Output the [X, Y] coordinate of the center of the cell containing the given text.  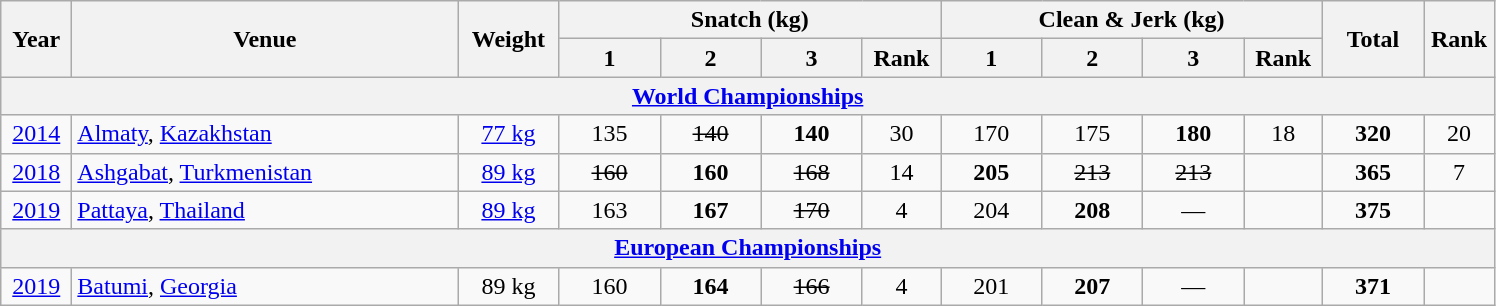
14 [902, 172]
167 [710, 210]
Batumi, Georgia [265, 286]
Almaty, Kazakhstan [265, 134]
375 [1372, 210]
371 [1372, 286]
Pattaya, Thailand [265, 210]
European Championships [748, 248]
7 [1460, 172]
208 [1092, 210]
Venue [265, 39]
Clean & Jerk (kg) [1132, 20]
Total [1372, 39]
164 [710, 286]
201 [992, 286]
204 [992, 210]
135 [610, 134]
Year [36, 39]
18 [1284, 134]
30 [902, 134]
Snatch (kg) [750, 20]
77 kg [508, 134]
World Championships [748, 96]
205 [992, 172]
20 [1460, 134]
168 [812, 172]
2014 [36, 134]
Weight [508, 39]
2018 [36, 172]
207 [1092, 286]
163 [610, 210]
180 [1194, 134]
175 [1092, 134]
320 [1372, 134]
365 [1372, 172]
Ashgabat, Turkmenistan [265, 172]
166 [812, 286]
